Determine the [x, y] coordinate at the center of the cell enclosing the given text.  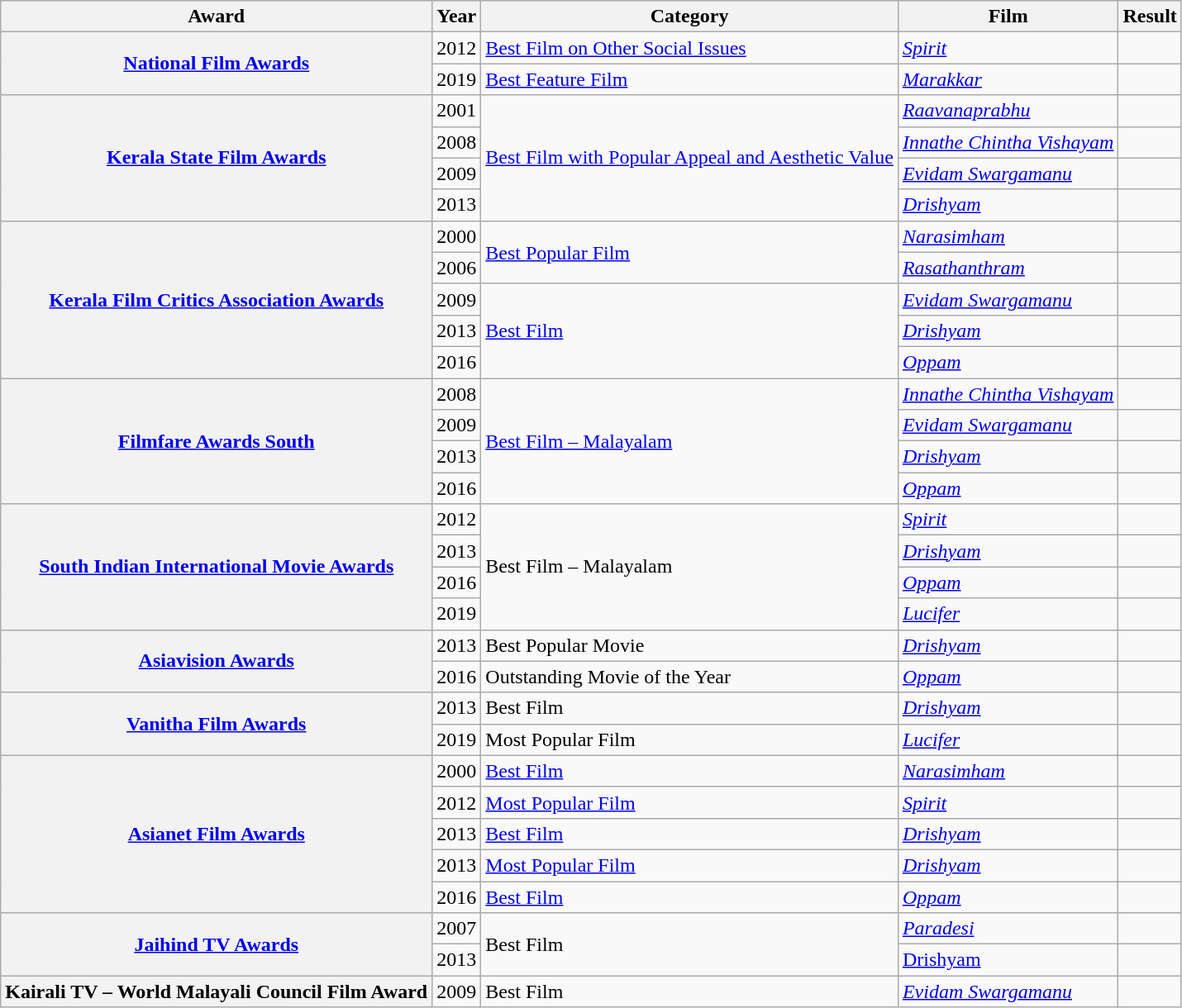
2006 [456, 268]
2007 [456, 929]
Filmfare Awards South [217, 441]
Vanitha Film Awards [217, 724]
Kerala State Film Awards [217, 158]
Result [1150, 17]
Jaihind TV Awards [217, 944]
Best Popular Movie [689, 645]
Paradesi [1008, 929]
Asianet Film Awards [217, 834]
Category [689, 17]
2001 [456, 111]
Kairali TV – World Malayali Council Film Award [217, 991]
Best Feature Film [689, 79]
Marakkar [1008, 79]
Award [217, 17]
Year [456, 17]
Kerala Film Critics Association Awards [217, 299]
Rasathanthram [1008, 268]
South Indian International Movie Awards [217, 567]
Best Film on Other Social Issues [689, 48]
Film [1008, 17]
Best Popular Film [689, 252]
Asiavision Awards [217, 661]
Outstanding Movie of the Year [689, 677]
Best Film with Popular Appeal and Aesthetic Value [689, 158]
Raavanaprabhu [1008, 111]
National Film Awards [217, 64]
